Identify which cell holds the provided text, then report its (x, y) central coordinate. 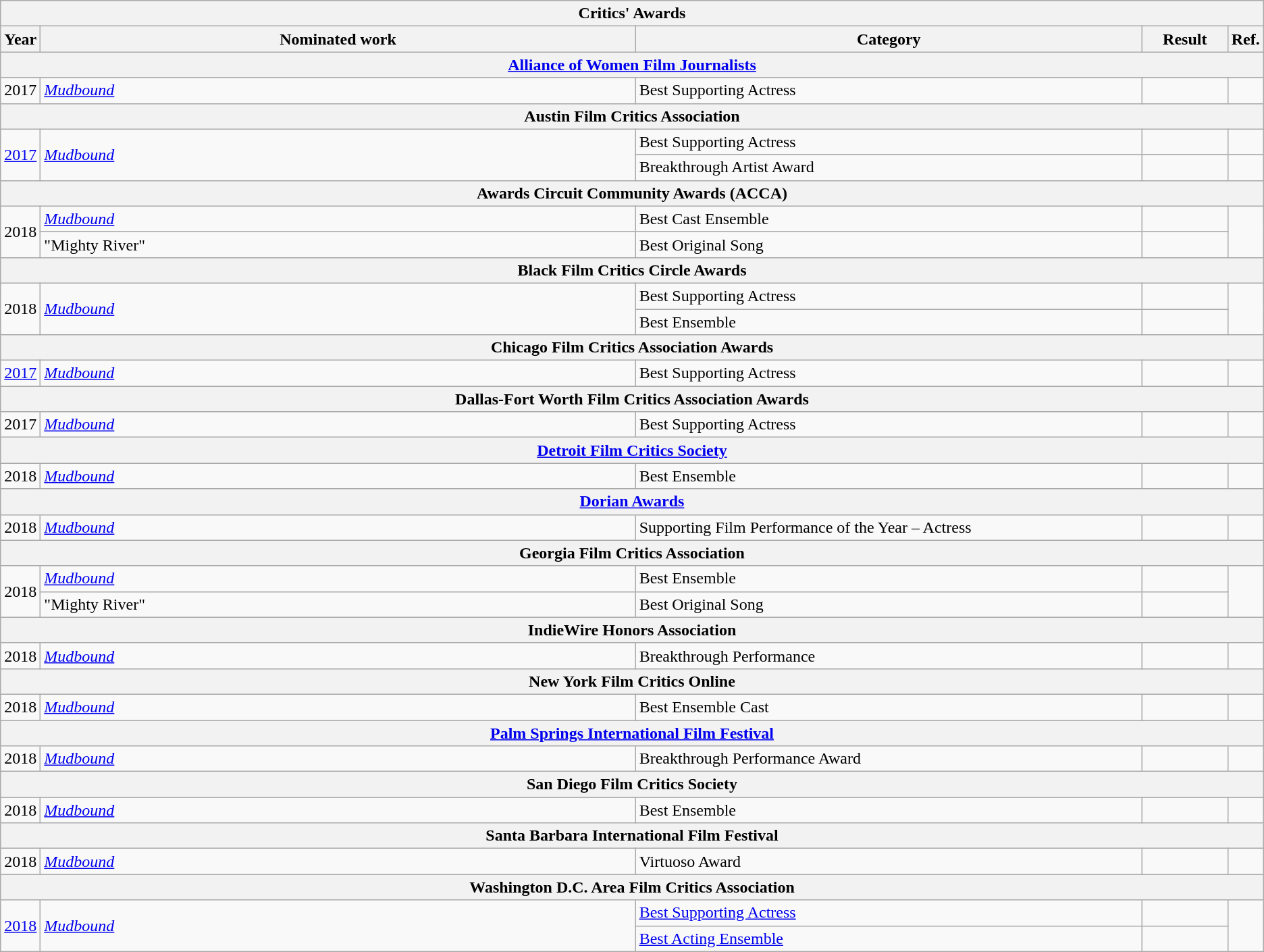
Austin Film Critics Association (632, 116)
Georgia Film Critics Association (632, 553)
Year (20, 39)
Breakthrough Artist Award (889, 167)
Best Ensemble Cast (889, 707)
IndieWire Honors Association (632, 630)
Washington D.C. Area Film Critics Association (632, 887)
Best Cast Ensemble (889, 219)
New York Film Critics Online (632, 681)
Detroit Film Critics Society (632, 450)
Nominated work (338, 39)
Result (1184, 39)
Category (889, 39)
Black Film Critics Circle Awards (632, 270)
Best Acting Ensemble (889, 938)
Chicago Film Critics Association Awards (632, 348)
Awards Circuit Community Awards (ACCA) (632, 193)
Dorian Awards (632, 502)
Supporting Film Performance of the Year – Actress (889, 527)
Ref. (1245, 39)
Virtuoso Award (889, 862)
Breakthrough Performance Award (889, 759)
Alliance of Women Film Journalists (632, 65)
Breakthrough Performance (889, 656)
Palm Springs International Film Festival (632, 733)
Critics' Awards (632, 14)
Dallas-Fort Worth Film Critics Association Awards (632, 399)
Santa Barbara International Film Festival (632, 836)
San Diego Film Critics Society (632, 785)
